For the text-containing cell, return its midpoint in (X, Y) coordinate format. 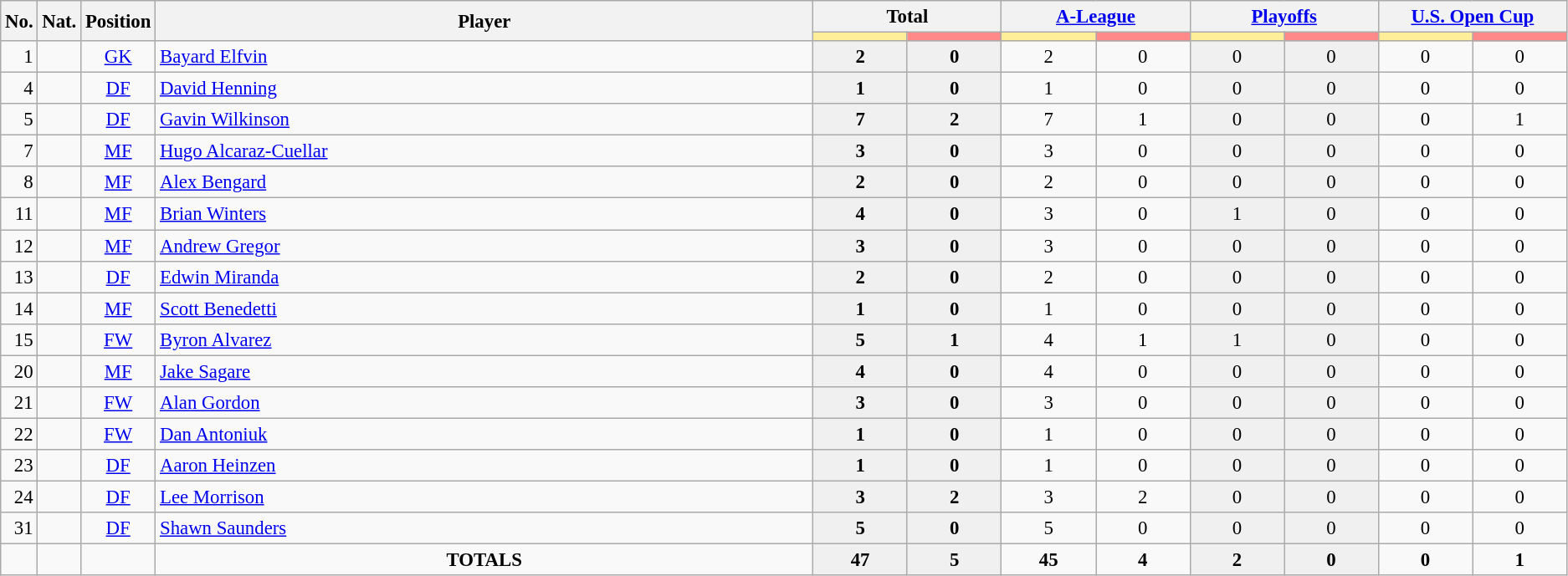
Bayard Elfvin (484, 57)
45 (1049, 560)
24 (19, 497)
U.S. Open Cup (1473, 17)
Dan Antoniuk (484, 434)
Andrew Gregor (484, 246)
23 (19, 466)
8 (19, 183)
Brian Winters (484, 214)
TOTALS (484, 560)
Position (119, 21)
14 (19, 308)
47 (860, 560)
Alex Bengard (484, 183)
Byron Alvarez (484, 339)
Hugo Alcaraz-Cuellar (484, 151)
A-League (1096, 17)
13 (19, 277)
Shawn Saunders (484, 528)
Gavin Wilkinson (484, 120)
No. (19, 21)
Lee Morrison (484, 497)
David Henning (484, 89)
Edwin Miranda (484, 277)
Nat. (59, 21)
15 (19, 339)
20 (19, 371)
Scott Benedetti (484, 308)
12 (19, 246)
Playoffs (1284, 17)
Aaron Heinzen (484, 466)
31 (19, 528)
GK (119, 57)
Jake Sagare (484, 371)
21 (19, 403)
Alan Gordon (484, 403)
11 (19, 214)
22 (19, 434)
Total (907, 17)
Player (484, 21)
